Locate the cell with the specified text and output its (X, Y) center coordinate. 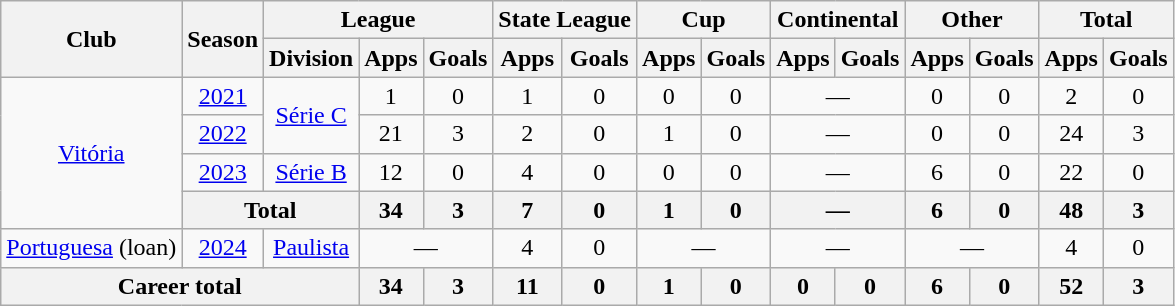
Career total (180, 286)
22 (1071, 172)
Série C (312, 115)
Club (92, 39)
Paulista (312, 248)
11 (528, 286)
2024 (223, 248)
League (378, 20)
48 (1071, 210)
2022 (223, 134)
Cup (704, 20)
Other (972, 20)
24 (1071, 134)
Division (312, 58)
Portuguesa (loan) (92, 248)
21 (391, 134)
2021 (223, 96)
52 (1071, 286)
7 (528, 210)
Vitória (92, 153)
12 (391, 172)
Continental (838, 20)
Série B (312, 172)
2023 (223, 172)
Season (223, 39)
State League (565, 20)
